Provide the (X, Y) coordinate of the cell's center where the given text is located.  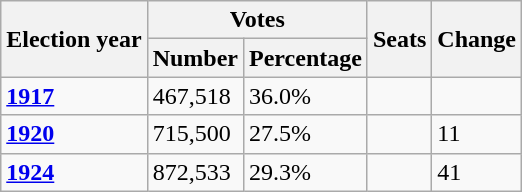
Votes (257, 20)
Election year (74, 39)
Percentage (306, 58)
467,518 (195, 96)
36.0% (306, 96)
41 (477, 172)
11 (477, 134)
1924 (74, 172)
27.5% (306, 134)
Number (195, 58)
Change (477, 39)
715,500 (195, 134)
Seats (399, 39)
29.3% (306, 172)
1917 (74, 96)
1920 (74, 134)
872,533 (195, 172)
